Capture the cell that displays the provided text and extract its [X, Y] central coordinate. 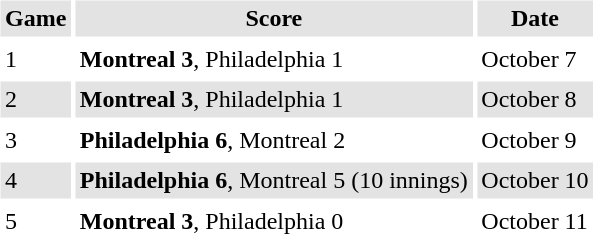
Score [274, 18]
Philadelphia 6, Montreal 5 (10 innings) [274, 180]
October 10 [535, 180]
4 [35, 180]
Game [35, 18]
Philadelphia 6, Montreal 2 [274, 140]
October 9 [535, 140]
October 8 [535, 100]
1 [35, 59]
3 [35, 140]
2 [35, 100]
October 7 [535, 59]
Date [535, 18]
